Locate the cell with the specified text and output its (X, Y) center coordinate. 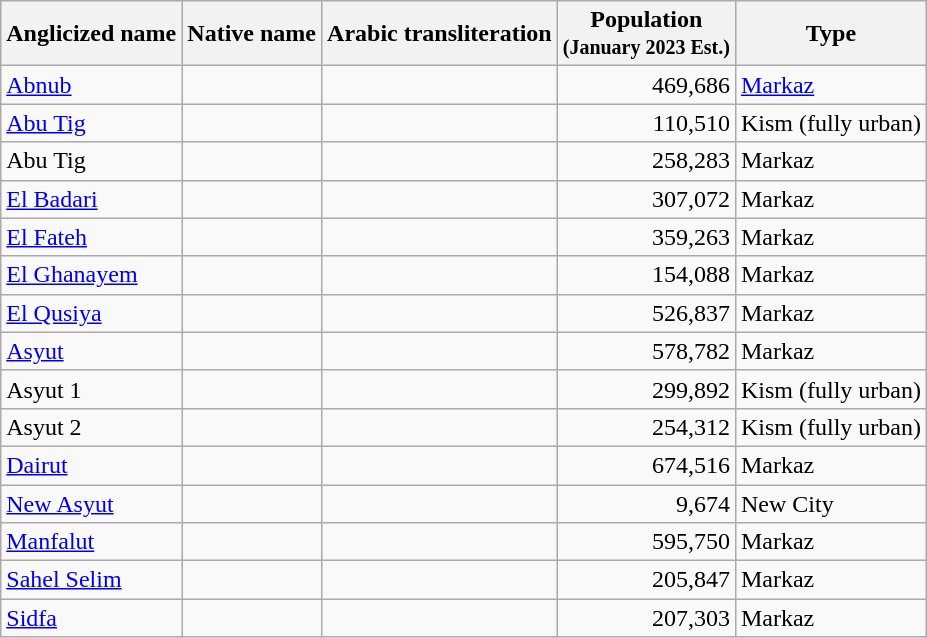
El Ghanayem (92, 275)
307,072 (646, 199)
359,263 (646, 237)
Sidfa (92, 618)
9,674 (646, 503)
207,303 (646, 618)
526,837 (646, 313)
299,892 (646, 389)
Asyut 2 (92, 427)
469,686 (646, 85)
Asyut (92, 351)
Population(January 2023 Est.) (646, 34)
Arabic transliteration (440, 34)
205,847 (646, 580)
Native name (252, 34)
Abnub (92, 85)
110,510 (646, 123)
595,750 (646, 542)
254,312 (646, 427)
674,516 (646, 465)
Type (830, 34)
Sahel Selim (92, 580)
El Badari (92, 199)
Dairut (92, 465)
Asyut 1 (92, 389)
El Fateh (92, 237)
New City (830, 503)
El Qusiya (92, 313)
258,283 (646, 161)
578,782 (646, 351)
New Asyut (92, 503)
Manfalut (92, 542)
Anglicized name (92, 34)
154,088 (646, 275)
